For the text-containing cell, return its midpoint in [X, Y] coordinate format. 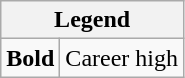
Career high [122, 58]
Bold [30, 58]
Legend [92, 20]
